Return [x, y] of the center of cell containing provided text 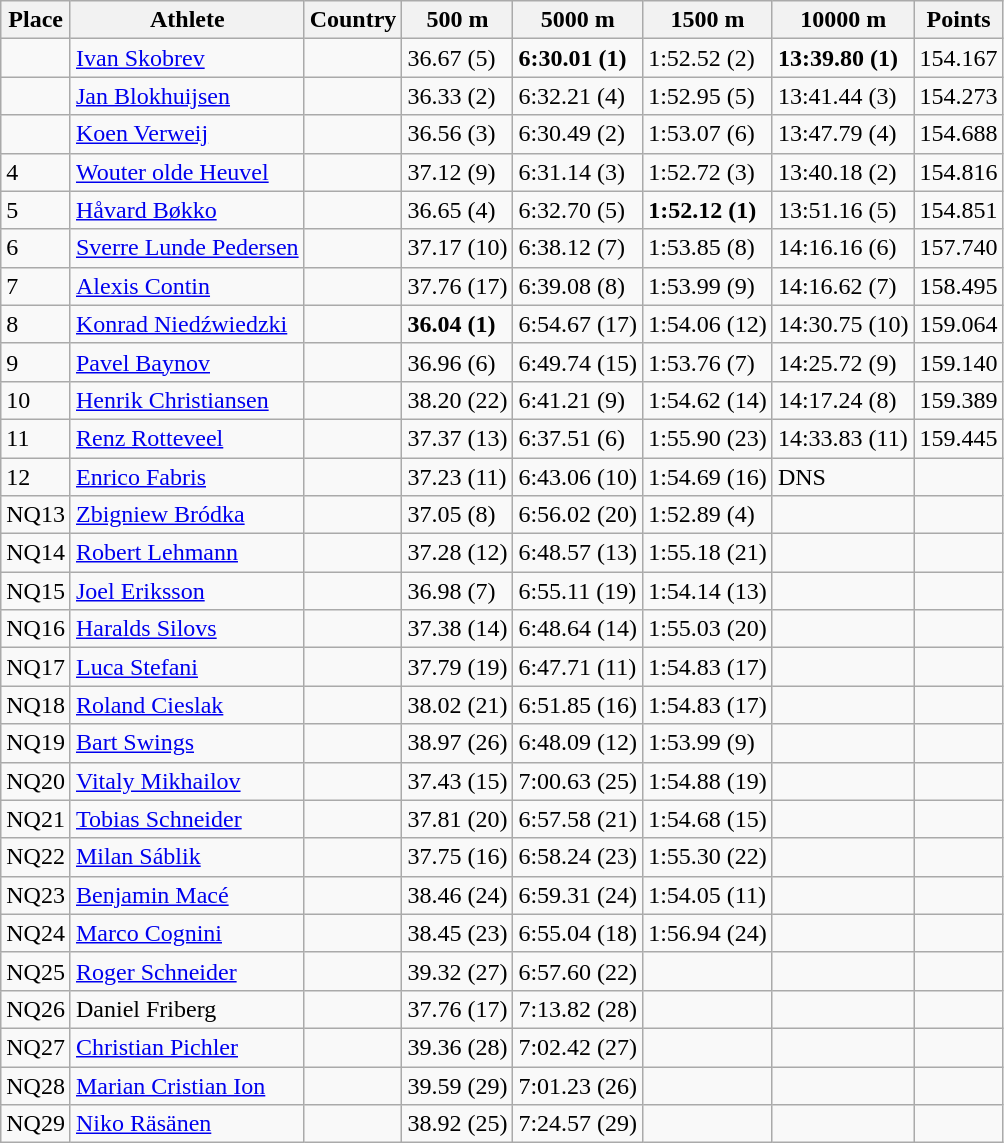
NQ28 [36, 1085]
9 [36, 362]
6:30.01 (1) [578, 58]
10000 m [843, 20]
6:58.24 (23) [578, 857]
13:47.79 (4) [843, 134]
Haralds Silovs [187, 629]
36.98 (7) [458, 591]
38.20 (22) [458, 400]
Konrad Niedźwiedzki [187, 324]
13:41.44 (3) [843, 96]
1:54.14 (13) [708, 591]
13:40.18 (2) [843, 172]
Henrik Christiansen [187, 400]
1:52.95 (5) [708, 96]
14:17.24 (8) [843, 400]
37.81 (20) [458, 819]
1:56.94 (24) [708, 933]
NQ14 [36, 553]
1:54.88 (19) [708, 781]
154.167 [958, 58]
14:16.62 (7) [843, 286]
Marian Cristian Ion [187, 1085]
1:54.69 (16) [708, 477]
13:39.80 (1) [843, 58]
6:32.21 (4) [578, 96]
154.851 [958, 210]
38.02 (21) [458, 705]
NQ25 [36, 971]
38.45 (23) [458, 933]
14:16.16 (6) [843, 248]
1:52.89 (4) [708, 515]
6:55.04 (18) [578, 933]
6:55.11 (19) [578, 591]
6:41.21 (9) [578, 400]
6:59.31 (24) [578, 895]
1:54.68 (15) [708, 819]
Country [353, 20]
6:57.58 (21) [578, 819]
6:31.14 (3) [578, 172]
1:53.76 (7) [708, 362]
159.064 [958, 324]
36.04 (1) [458, 324]
6:56.02 (20) [578, 515]
Sverre Lunde Pedersen [187, 248]
37.75 (16) [458, 857]
6:48.09 (12) [578, 743]
6:51.85 (16) [578, 705]
6:48.57 (13) [578, 553]
37.37 (13) [458, 438]
39.59 (29) [458, 1085]
Renz Rotteveel [187, 438]
Pavel Baynov [187, 362]
6:48.64 (14) [578, 629]
12 [36, 477]
39.36 (28) [458, 1047]
7:01.23 (26) [578, 1085]
NQ20 [36, 781]
1:54.06 (12) [708, 324]
500 m [458, 20]
Enrico Fabris [187, 477]
7:02.42 (27) [578, 1047]
7:24.57 (29) [578, 1124]
38.92 (25) [458, 1124]
38.97 (26) [458, 743]
36.33 (2) [458, 96]
6:37.51 (6) [578, 438]
Points [958, 20]
Ivan Skobrev [187, 58]
Roger Schneider [187, 971]
37.38 (14) [458, 629]
Niko Räsänen [187, 1124]
Wouter olde Heuvel [187, 172]
Vitaly Mikhailov [187, 781]
NQ24 [36, 933]
159.389 [958, 400]
1:55.18 (21) [708, 553]
NQ21 [36, 819]
1:52.12 (1) [708, 210]
7:00.63 (25) [578, 781]
36.67 (5) [458, 58]
Luca Stefani [187, 667]
11 [36, 438]
NQ27 [36, 1047]
37.17 (10) [458, 248]
14:33.83 (11) [843, 438]
6:47.71 (11) [578, 667]
Zbigniew Bródka [187, 515]
154.273 [958, 96]
36.96 (6) [458, 362]
Alexis Contin [187, 286]
NQ15 [36, 591]
Tobias Schneider [187, 819]
7:13.82 (28) [578, 1009]
37.23 (11) [458, 477]
1:53.07 (6) [708, 134]
NQ22 [36, 857]
Koen Verweij [187, 134]
154.688 [958, 134]
5 [36, 210]
159.140 [958, 362]
39.32 (27) [458, 971]
NQ29 [36, 1124]
Håvard Bøkko [187, 210]
Place [36, 20]
159.445 [958, 438]
37.28 (12) [458, 553]
DNS [843, 477]
NQ19 [36, 743]
4 [36, 172]
6:38.12 (7) [578, 248]
NQ17 [36, 667]
Benjamin Macé [187, 895]
37.05 (8) [458, 515]
Daniel Friberg [187, 1009]
Bart Swings [187, 743]
1:55.30 (22) [708, 857]
6:43.06 (10) [578, 477]
14:30.75 (10) [843, 324]
Roland Cieslak [187, 705]
Christian Pichler [187, 1047]
1:54.62 (14) [708, 400]
5000 m [578, 20]
6:54.67 (17) [578, 324]
NQ16 [36, 629]
1:55.90 (23) [708, 438]
38.46 (24) [458, 895]
1:52.52 (2) [708, 58]
8 [36, 324]
1:55.03 (20) [708, 629]
13:51.16 (5) [843, 210]
6:32.70 (5) [578, 210]
1:52.72 (3) [708, 172]
Milan Sáblik [187, 857]
NQ23 [36, 895]
1500 m [708, 20]
Marco Cognini [187, 933]
Robert Lehmann [187, 553]
36.56 (3) [458, 134]
6 [36, 248]
6:39.08 (8) [578, 286]
6:30.49 (2) [578, 134]
1:54.05 (11) [708, 895]
NQ13 [36, 515]
Athlete [187, 20]
37.79 (19) [458, 667]
10 [36, 400]
14:25.72 (9) [843, 362]
7 [36, 286]
Jan Blokhuijsen [187, 96]
1:53.85 (8) [708, 248]
37.43 (15) [458, 781]
154.816 [958, 172]
37.12 (9) [458, 172]
Joel Eriksson [187, 591]
157.740 [958, 248]
NQ18 [36, 705]
NQ26 [36, 1009]
6:49.74 (15) [578, 362]
6:57.60 (22) [578, 971]
36.65 (4) [458, 210]
158.495 [958, 286]
